Return the [x, y] coordinate for the center point of the cell that contains the specified text.  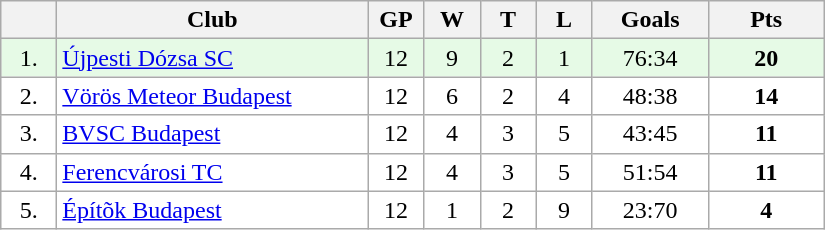
43:45 [650, 134]
23:70 [650, 210]
20 [766, 58]
Ferencvárosi TC [212, 172]
BVSC Budapest [212, 134]
14 [766, 96]
1. [29, 58]
5. [29, 210]
Építõk Budapest [212, 210]
6 [452, 96]
GP [396, 20]
Club [212, 20]
L [564, 20]
Újpesti Dózsa SC [212, 58]
3. [29, 134]
51:54 [650, 172]
T [508, 20]
Goals [650, 20]
76:34 [650, 58]
W [452, 20]
2. [29, 96]
Vörös Meteor Budapest [212, 96]
Pts [766, 20]
48:38 [650, 96]
4. [29, 172]
